Find where the given text appears and provide that cell's center as (X, Y) coordinate. 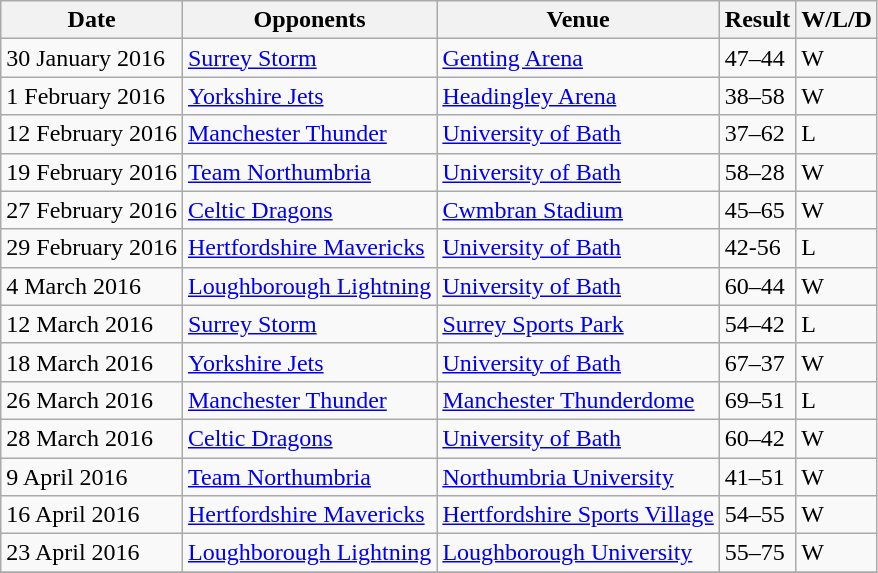
41–51 (757, 477)
54–42 (757, 324)
Northumbria University (578, 477)
9 April 2016 (92, 477)
Headingley Arena (578, 96)
Date (92, 20)
38–58 (757, 96)
69–51 (757, 400)
29 February 2016 (92, 248)
1 February 2016 (92, 96)
30 January 2016 (92, 58)
42-56 (757, 248)
23 April 2016 (92, 553)
45–65 (757, 210)
16 April 2016 (92, 515)
Cwmbran Stadium (578, 210)
12 February 2016 (92, 134)
Opponents (309, 20)
18 March 2016 (92, 362)
26 March 2016 (92, 400)
47–44 (757, 58)
W/L/D (837, 20)
37–62 (757, 134)
Hertfordshire Sports Village (578, 515)
67–37 (757, 362)
Manchester Thunderdome (578, 400)
55–75 (757, 553)
28 March 2016 (92, 438)
Genting Arena (578, 58)
12 March 2016 (92, 324)
60–42 (757, 438)
4 March 2016 (92, 286)
Surrey Sports Park (578, 324)
Result (757, 20)
19 February 2016 (92, 172)
Venue (578, 20)
60–44 (757, 286)
54–55 (757, 515)
27 February 2016 (92, 210)
58–28 (757, 172)
Loughborough University (578, 553)
